Identify which cell holds the provided text, then report its [X, Y] central coordinate. 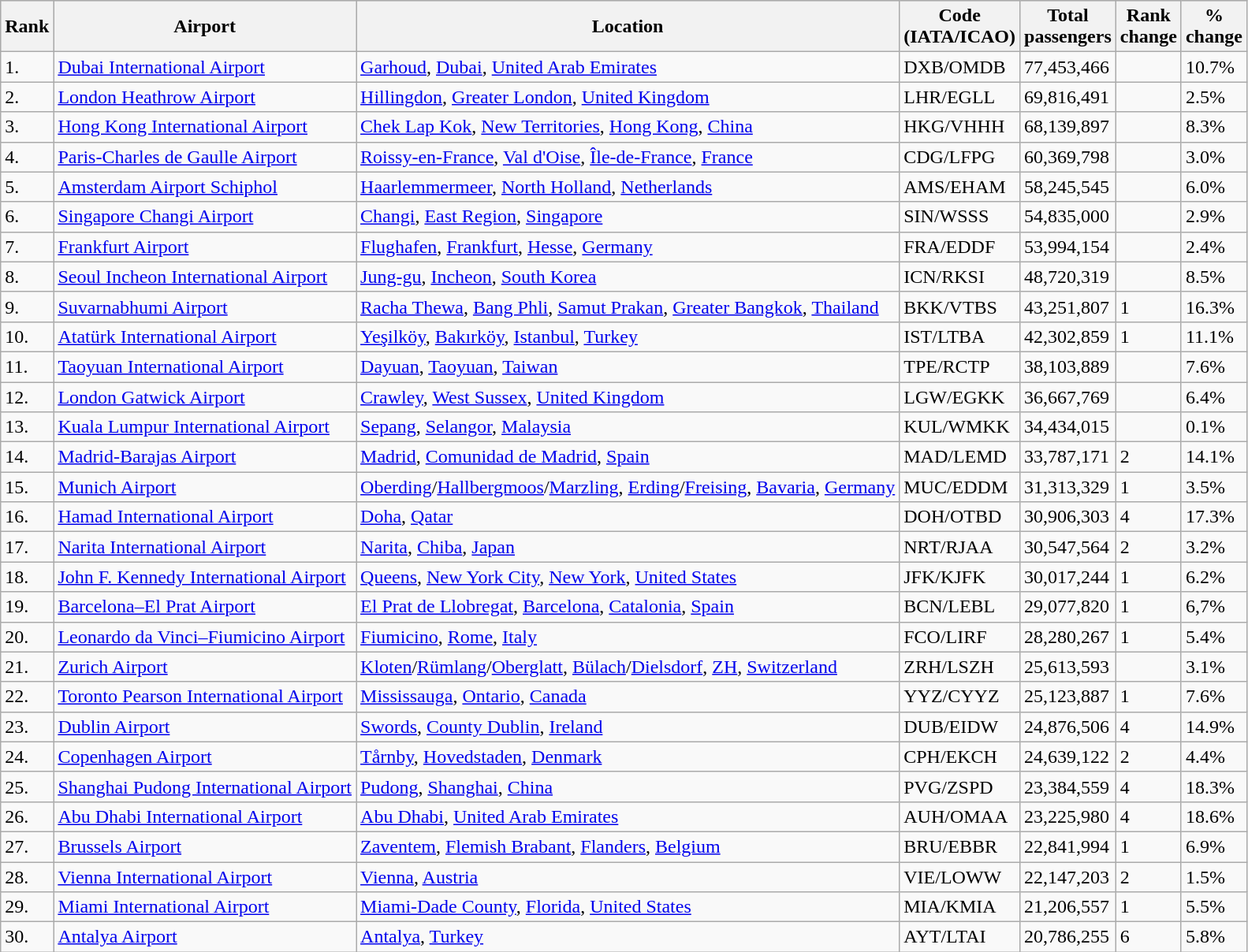
Tårnby, Hovedstaden, Denmark [628, 757]
4.4% [1214, 757]
18.6% [1214, 816]
Miami-Dade County, Florida, United States [628, 907]
YYZ/CYYZ [960, 697]
16.3% [1214, 307]
NRT/RJAA [960, 547]
1. [27, 67]
36,667,769 [1068, 396]
FRA/EDDF [960, 247]
26. [27, 816]
17.3% [1214, 517]
KUL/WMKK [960, 427]
Garhoud, Dubai, United Arab Emirates [628, 67]
Suvarnabhumi Airport [205, 307]
3.2% [1214, 547]
Crawley, West Sussex, United Kingdom [628, 396]
24,639,122 [1068, 757]
5. [27, 187]
Antalya, Turkey [628, 937]
Sepang, Selangor, Malaysia [628, 427]
28. [27, 877]
Roissy-en-France, Val d'Oise, Île-de-France, France [628, 157]
Brussels Airport [205, 846]
LHR/EGLL [960, 97]
25,123,887 [1068, 697]
Vienna International Airport [205, 877]
Racha Thewa, Bang Phli, Samut Prakan, Greater Bangkok, Thailand [628, 307]
30,547,564 [1068, 547]
3.5% [1214, 487]
Dayuan, Taoyuan, Taiwan [628, 366]
3. [27, 127]
21,206,557 [1068, 907]
Kloten/Rümlang/Oberglatt, Bülach/Dielsdorf, ZH, Switzerland [628, 667]
MUC/EDDM [960, 487]
Amsterdam Airport Schiphol [205, 187]
BRU/EBBR [960, 846]
Jung-gu, Incheon, South Korea [628, 277]
14. [27, 457]
42,302,859 [1068, 337]
Location [628, 27]
2.9% [1214, 217]
Paris-Charles de Gaulle Airport [205, 157]
8. [27, 277]
7. [27, 247]
Narita, Chiba, Japan [628, 547]
5.5% [1214, 907]
TPE/RCTP [960, 366]
Dubai International Airport [205, 67]
34,434,015 [1068, 427]
4. [27, 157]
31,313,329 [1068, 487]
Shanghai Pudong International Airport [205, 787]
Leonardo da Vinci–Fiumicino Airport [205, 637]
ZRH/LSZH [960, 667]
43,251,807 [1068, 307]
BCN/LEBL [960, 607]
11. [27, 366]
London Gatwick Airport [205, 396]
25,613,593 [1068, 667]
Hillingdon, Greater London, United Kingdom [628, 97]
8.3% [1214, 127]
25. [27, 787]
23,384,559 [1068, 787]
23. [27, 727]
33,787,171 [1068, 457]
24. [27, 757]
Hong Kong International Airport [205, 127]
AYT/LTAI [960, 937]
6.2% [1214, 577]
2.4% [1214, 247]
Seoul Incheon International Airport [205, 277]
77,453,466 [1068, 67]
29,077,820 [1068, 607]
Narita International Airport [205, 547]
Munich Airport [205, 487]
27. [27, 846]
AMS/EHAM [960, 187]
2. [27, 97]
28,280,267 [1068, 637]
Airport [205, 27]
Abu Dhabi International Airport [205, 816]
Vienna, Austria [628, 877]
0.1% [1214, 427]
Queens, New York City, New York, United States [628, 577]
CPH/EKCH [960, 757]
Rankchange [1148, 27]
Frankfurt Airport [205, 247]
15. [27, 487]
5.8% [1214, 937]
DXB/OMDB [960, 67]
Atatürk International Airport [205, 337]
23,225,980 [1068, 816]
Miami International Airport [205, 907]
20. [27, 637]
Kuala Lumpur International Airport [205, 427]
Yeşilköy, Bakırköy, Istanbul, Turkey [628, 337]
VIE/LOWW [960, 877]
Chek Lap Kok, New Territories, Hong Kong, China [628, 127]
18.3% [1214, 787]
Hamad International Airport [205, 517]
Pudong, Shanghai, China [628, 787]
29. [27, 907]
Flughafen, Frankfurt, Hesse, Germany [628, 247]
6 [1148, 937]
30,906,303 [1068, 517]
AUH/OMAA [960, 816]
Toronto Pearson International Airport [205, 697]
12. [27, 396]
20,786,255 [1068, 937]
68,139,897 [1068, 127]
FCO/LIRF [960, 637]
21. [27, 667]
BKK/VTBS [960, 307]
Barcelona–El Prat Airport [205, 607]
9. [27, 307]
JFK/KJFK [960, 577]
22. [27, 697]
11.1% [1214, 337]
Madrid-Barajas Airport [205, 457]
3.1% [1214, 667]
22,841,994 [1068, 846]
Dublin Airport [205, 727]
DOH/OTBD [960, 517]
Madrid, Comunidad de Madrid, Spain [628, 457]
IST/LTBA [960, 337]
MIA/KMIA [960, 907]
14.9% [1214, 727]
MAD/LEMD [960, 457]
6.0% [1214, 187]
CDG/LFPG [960, 157]
13. [27, 427]
38,103,889 [1068, 366]
Totalpassengers [1068, 27]
24,876,506 [1068, 727]
8.5% [1214, 277]
3.0% [1214, 157]
14.1% [1214, 457]
Oberding/Hallbergmoos/Marzling, Erding/Freising, Bavaria, Germany [628, 487]
58,245,545 [1068, 187]
48,720,319 [1068, 277]
Singapore Changi Airport [205, 217]
SIN/WSSS [960, 217]
6. [27, 217]
Abu Dhabi, United Arab Emirates [628, 816]
%change [1214, 27]
Rank [27, 27]
London Heathrow Airport [205, 97]
John F. Kennedy International Airport [205, 577]
DUB/EIDW [960, 727]
16. [27, 517]
Fiumicino, Rome, Italy [628, 637]
PVG/ZSPD [960, 787]
5.4% [1214, 637]
Copenhagen Airport [205, 757]
Zurich Airport [205, 667]
22,147,203 [1068, 877]
Doha, Qatar [628, 517]
53,994,154 [1068, 247]
10.7% [1214, 67]
HKG/VHHH [960, 127]
Changi, East Region, Singapore [628, 217]
6,7% [1214, 607]
2.5% [1214, 97]
6.9% [1214, 846]
18. [27, 577]
Taoyuan International Airport [205, 366]
Code(IATA/ICAO) [960, 27]
Swords, County Dublin, Ireland [628, 727]
69,816,491 [1068, 97]
54,835,000 [1068, 217]
1.5% [1214, 877]
10. [27, 337]
Zaventem, Flemish Brabant, Flanders, Belgium [628, 846]
Mississauga, Ontario, Canada [628, 697]
El Prat de Llobregat, Barcelona, Catalonia, Spain [628, 607]
60,369,798 [1068, 157]
6.4% [1214, 396]
Antalya Airport [205, 937]
LGW/EGKK [960, 396]
17. [27, 547]
30,017,244 [1068, 577]
30. [27, 937]
19. [27, 607]
Haarlemmermeer, North Holland, Netherlands [628, 187]
ICN/RKSI [960, 277]
